Output the [X, Y] coordinate of the center of the cell containing the given text.  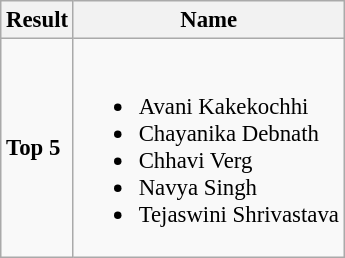
Top 5 [38, 148]
Name [208, 20]
Result [38, 20]
Avani KakekochhiChayanika DebnathChhavi VergNavya SinghTejaswini Shrivastava [208, 148]
